For the text-containing cell, return its midpoint in (x, y) coordinate format. 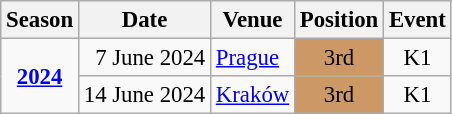
Position (340, 20)
Kraków (253, 95)
Season (40, 20)
14 June 2024 (144, 95)
7 June 2024 (144, 58)
Event (418, 20)
Date (144, 20)
Prague (253, 58)
Venue (253, 20)
2024 (40, 76)
